Detect which cell encompasses the target text, then output its (X, Y) center coordinate. 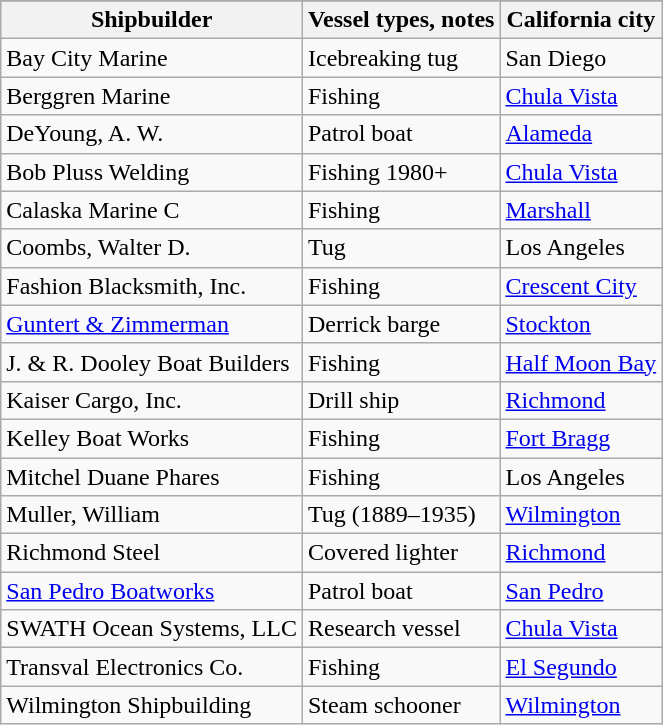
Transval Electronics Co. (152, 667)
J. & R. Dooley Boat Builders (152, 362)
Mitchel Duane Phares (152, 477)
San Diego (581, 58)
Crescent City (581, 286)
Berggren Marine (152, 96)
Fort Bragg (581, 438)
Calaska Marine C (152, 210)
Drill ship (401, 400)
Tug (401, 248)
Alameda (581, 134)
Muller, William (152, 515)
Half Moon Bay (581, 362)
Kaiser Cargo, Inc. (152, 400)
Bob Pluss Welding (152, 172)
Wilmington Shipbuilding (152, 705)
Shipbuilder (152, 20)
Fashion Blacksmith, Inc. (152, 286)
Marshall (581, 210)
Steam schooner (401, 705)
DeYoung, A. W. (152, 134)
California city (581, 20)
Research vessel (401, 629)
Stockton (581, 324)
Coombs, Walter D. (152, 248)
Kelley Boat Works (152, 438)
SWATH Ocean Systems, LLC (152, 629)
Tug (1889–1935) (401, 515)
Vessel types, notes (401, 20)
Icebreaking tug (401, 58)
Guntert & Zimmerman (152, 324)
Fishing 1980+ (401, 172)
El Segundo (581, 667)
Derrick barge (401, 324)
Bay City Marine (152, 58)
San Pedro Boatworks (152, 591)
Covered lighter (401, 553)
Richmond Steel (152, 553)
San Pedro (581, 591)
